Identify which cell holds the provided text, then report its (X, Y) central coordinate. 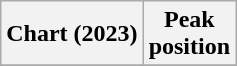
Peakposition (189, 34)
Chart (2023) (72, 34)
